Locate the cell with the specified text and output its (x, y) center coordinate. 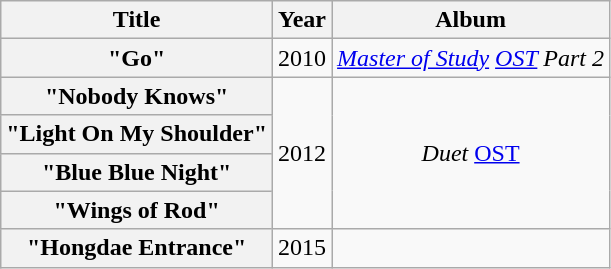
"Go" (137, 58)
Title (137, 20)
"Nobody Knows" (137, 96)
Year (302, 20)
Duet OST (471, 153)
"Blue Blue Night" (137, 172)
2012 (302, 153)
2010 (302, 58)
"Hongdae Entrance" (137, 248)
Master of Study OST Part 2 (471, 58)
Album (471, 20)
"Wings of Rod" (137, 210)
"Light On My Shoulder" (137, 134)
2015 (302, 248)
